Capture the cell that displays the provided text and extract its (x, y) central coordinate. 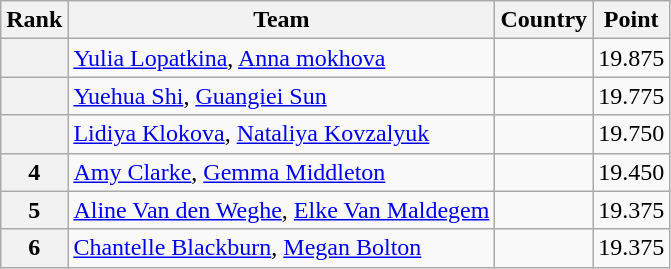
19.750 (632, 134)
Lidiya Klokova, Nataliya Kovzalyuk (282, 134)
19.450 (632, 172)
5 (34, 210)
19.775 (632, 96)
19.875 (632, 58)
Country (544, 20)
6 (34, 248)
Yulia Lopatkina, Anna mokhova (282, 58)
Chantelle Blackburn, Megan Bolton (282, 248)
Rank (34, 20)
Yuehua Shi, Guangiei Sun (282, 96)
Point (632, 20)
Team (282, 20)
4 (34, 172)
Amy Clarke, Gemma Middleton (282, 172)
Aline Van den Weghe, Elke Van Maldegem (282, 210)
